Provide the [x, y] coordinate of the cell's center where the given text is located.  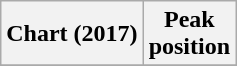
Peak position [189, 34]
Chart (2017) [72, 34]
